Find where the given text appears and provide that cell's center as (x, y) coordinate. 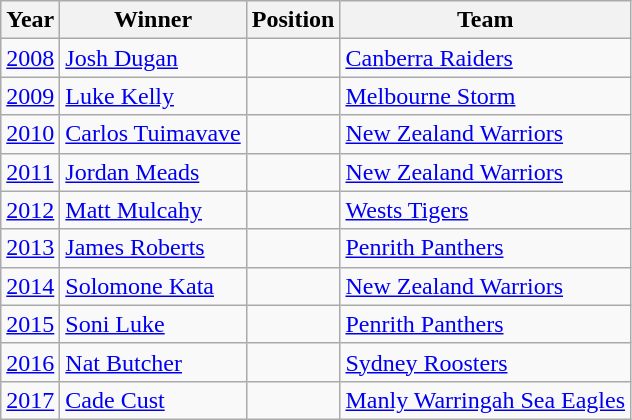
Wests Tigers (486, 210)
Canberra Raiders (486, 58)
Manly Warringah Sea Eagles (486, 400)
Year (30, 20)
Cade Cust (153, 400)
James Roberts (153, 248)
2015 (30, 324)
2013 (30, 248)
Nat Butcher (153, 362)
Winner (153, 20)
2008 (30, 58)
Luke Kelly (153, 96)
2012 (30, 210)
Carlos Tuimavave (153, 134)
Team (486, 20)
2010 (30, 134)
Melbourne Storm (486, 96)
Jordan Meads (153, 172)
2016 (30, 362)
Josh Dugan (153, 58)
2011 (30, 172)
2017 (30, 400)
2014 (30, 286)
Soni Luke (153, 324)
Sydney Roosters (486, 362)
2009 (30, 96)
Solomone Kata (153, 286)
Matt Mulcahy (153, 210)
Position (293, 20)
